Identify which cell holds the provided text, then report its (X, Y) central coordinate. 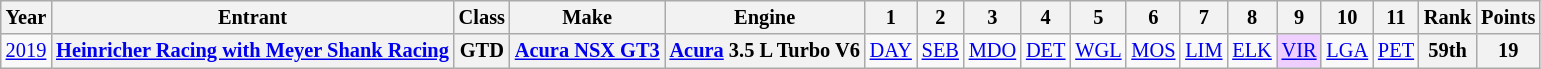
DET (1046, 51)
LIM (1204, 51)
7 (1204, 17)
Points (1508, 17)
3 (992, 17)
Engine (765, 17)
PET (1396, 51)
5 (1098, 17)
WGL (1098, 51)
Rank (1448, 17)
Acura 3.5 L Turbo V6 (765, 51)
DAY (891, 51)
Make (588, 17)
6 (1153, 17)
1 (891, 17)
VIR (1300, 51)
ELK (1252, 51)
11 (1396, 17)
10 (1347, 17)
2 (940, 17)
MDO (992, 51)
Entrant (252, 17)
19 (1508, 51)
LGA (1347, 51)
9 (1300, 17)
MOS (1153, 51)
8 (1252, 17)
59th (1448, 51)
Acura NSX GT3 (588, 51)
Class (482, 17)
SEB (940, 51)
2019 (26, 51)
4 (1046, 17)
Year (26, 17)
Heinricher Racing with Meyer Shank Racing (252, 51)
GTD (482, 51)
